Find where the given text appears and provide that cell's center as [x, y] coordinate. 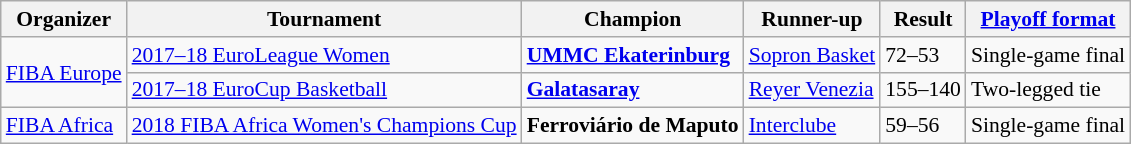
Runner-up [812, 19]
72–53 [923, 55]
2017–18 EuroCup Basketball [324, 90]
Ferroviário de Maputo [633, 126]
Tournament [324, 19]
FIBA Africa [64, 126]
59–56 [923, 126]
Reyer Venezia [812, 90]
UMMC Ekaterinburg [633, 55]
Organizer [64, 19]
155–140 [923, 90]
2018 FIBA Africa Women's Champions Cup [324, 126]
Interclube [812, 126]
Two-legged tie [1048, 90]
FIBA Europe [64, 72]
2017–18 EuroLeague Women [324, 55]
Playoff format [1048, 19]
Result [923, 19]
Sopron Basket [812, 55]
Champion [633, 19]
Galatasaray [633, 90]
